Output the [x, y] coordinate of the center of the cell containing the given text.  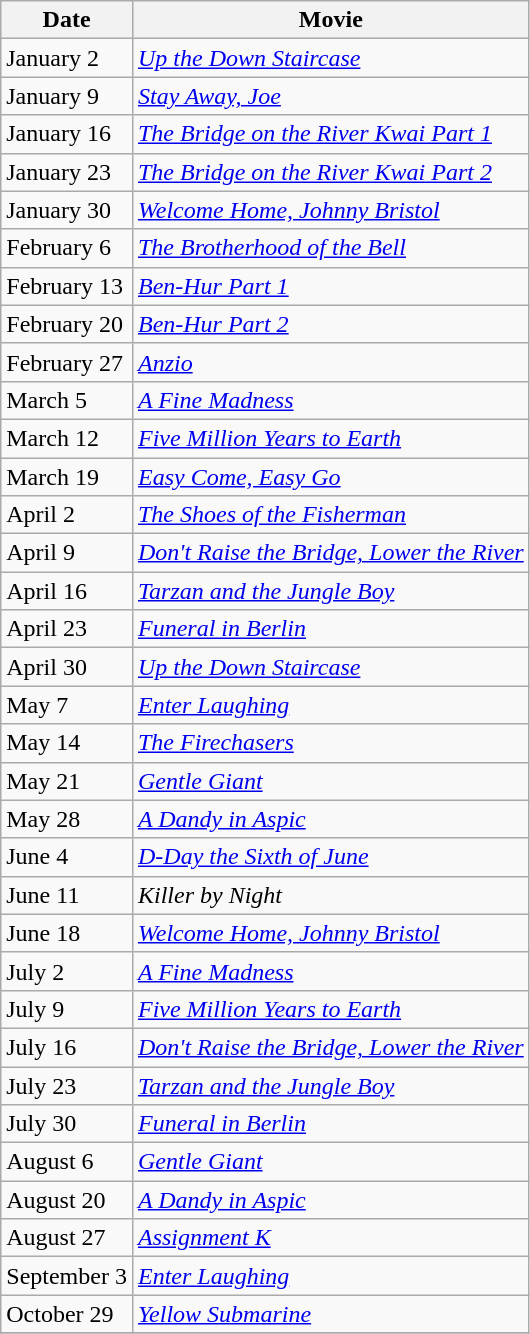
August 20 [67, 1200]
February 20 [67, 324]
The Bridge on the River Kwai Part 1 [330, 134]
March 19 [67, 477]
September 3 [67, 1276]
Anzio [330, 362]
June 4 [67, 857]
January 9 [67, 96]
March 12 [67, 438]
February 6 [67, 248]
August 27 [67, 1238]
August 6 [67, 1162]
January 2 [67, 58]
April 2 [67, 515]
October 29 [67, 1314]
July 9 [67, 1009]
July 16 [67, 1047]
February 13 [67, 286]
Date [67, 20]
May 21 [67, 781]
Ben-Hur Part 2 [330, 324]
February 27 [67, 362]
April 9 [67, 553]
Stay Away, Joe [330, 96]
Yellow Submarine [330, 1314]
May 14 [67, 743]
The Firechasers [330, 743]
The Shoes of the Fisherman [330, 515]
April 16 [67, 591]
Ben-Hur Part 1 [330, 286]
April 30 [67, 667]
March 5 [67, 400]
Assignment K [330, 1238]
January 16 [67, 134]
June 11 [67, 895]
July 2 [67, 971]
January 30 [67, 210]
January 23 [67, 172]
May 28 [67, 819]
The Bridge on the River Kwai Part 2 [330, 172]
May 7 [67, 705]
June 18 [67, 933]
July 30 [67, 1124]
Killer by Night [330, 895]
July 23 [67, 1085]
Movie [330, 20]
D-Day the Sixth of June [330, 857]
April 23 [67, 629]
The Brotherhood of the Bell [330, 248]
Easy Come, Easy Go [330, 477]
